Extract the [x, y] coordinate from the center of the cell holding the provided text.  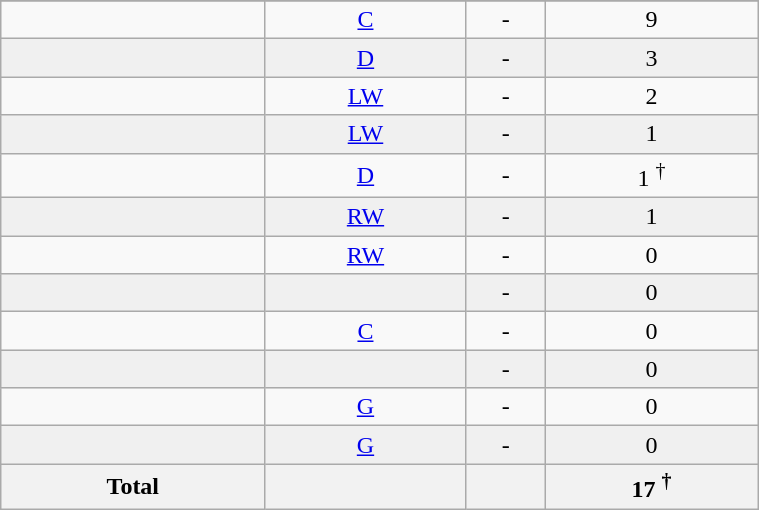
Total [133, 486]
3 [651, 58]
17 † [651, 486]
2 [651, 96]
9 [651, 20]
1 † [651, 176]
